Determine the [X, Y] coordinate at the center of the cell enclosing the given text.  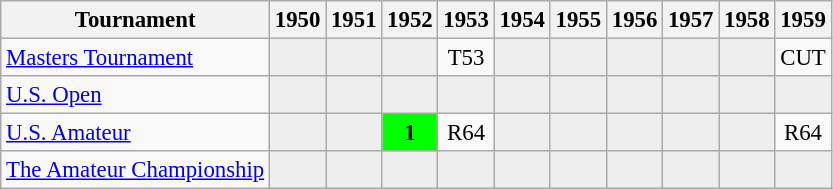
1956 [634, 20]
1955 [578, 20]
1952 [410, 20]
1951 [354, 20]
Masters Tournament [136, 58]
CUT [803, 58]
The Amateur Championship [136, 170]
1954 [522, 20]
T53 [466, 58]
1958 [747, 20]
1959 [803, 20]
1 [410, 133]
1950 [298, 20]
U.S. Open [136, 95]
1957 [691, 20]
Tournament [136, 20]
U.S. Amateur [136, 133]
1953 [466, 20]
